Detect which cell encompasses the target text, then output its [X, Y] center coordinate. 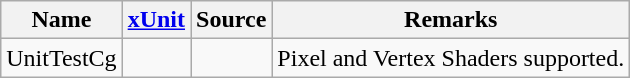
UnitTestCg [62, 58]
xUnit [156, 20]
Pixel and Vertex Shaders supported. [451, 58]
Remarks [451, 20]
Name [62, 20]
Source [232, 20]
